Return [X, Y] of the center of cell containing provided text 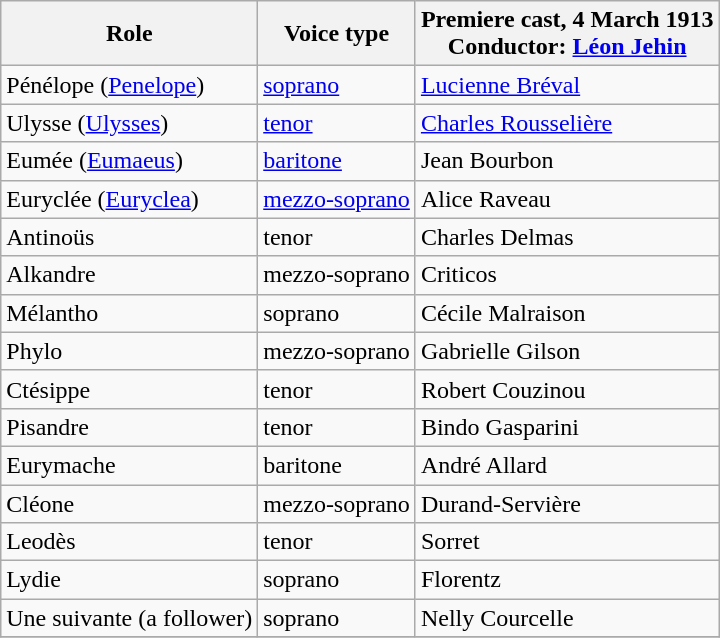
Mélantho [130, 313]
Euryclée (Euryclea) [130, 199]
André Allard [567, 465]
Alkandre [130, 275]
Pénélope (Penelope) [130, 85]
Phylo [130, 351]
Eurymache [130, 465]
Jean Bourbon [567, 161]
Premiere cast, 4 March 1913Conductor: Léon Jehin [567, 34]
Ctésippe [130, 389]
Lydie [130, 580]
Pisandre [130, 427]
Sorret [567, 542]
Durand-Servière [567, 503]
Nelly Courcelle [567, 618]
Cléone [130, 503]
Criticos [567, 275]
Bindo Gasparini [567, 427]
Ulysse (Ulysses) [130, 123]
Alice Raveau [567, 199]
Une suivante (a follower) [130, 618]
Gabrielle Gilson [567, 351]
Leodès [130, 542]
Charles Delmas [567, 237]
Lucienne Bréval [567, 85]
Voice type [337, 34]
Robert Couzinou [567, 389]
Eumée (Eumaeus) [130, 161]
Charles Rousselière [567, 123]
Florentz [567, 580]
Role [130, 34]
Antinoüs [130, 237]
Cécile Malraison [567, 313]
